Pinpoint the cell where the given text exists, returning its [X, Y] midpoint coordinate. 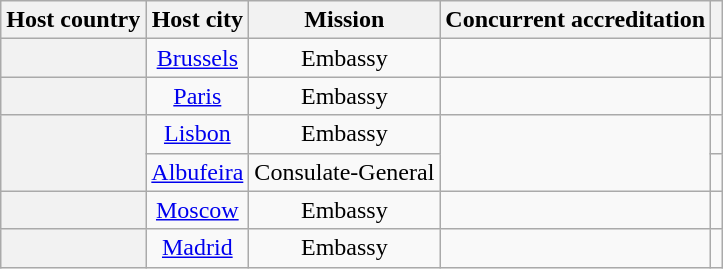
Concurrent accreditation [576, 20]
Lisbon [198, 134]
Host city [198, 20]
Consulate-General [344, 172]
Paris [198, 96]
Mission [344, 20]
Albufeira [198, 172]
Moscow [198, 210]
Madrid [198, 248]
Brussels [198, 58]
Host country [74, 20]
